Return (X, Y) of the center of cell containing provided text 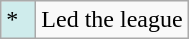
* (18, 20)
Led the league (112, 20)
